Find where the given text appears and provide that cell's center as (x, y) coordinate. 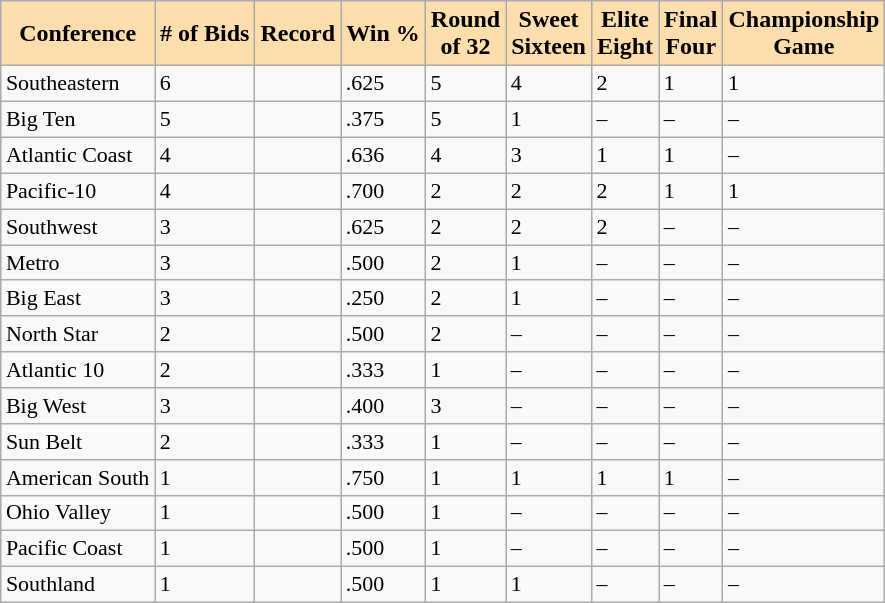
Final Four (691, 34)
Southland (78, 585)
Big West (78, 406)
Conference (78, 34)
Sweet Sixteen (549, 34)
Metro (78, 263)
Ohio Valley (78, 513)
Pacific-10 (78, 191)
Big Ten (78, 120)
.700 (384, 191)
Championship Game (804, 34)
6 (204, 84)
American South (78, 477)
Win % (384, 34)
Record (298, 34)
# of Bids (204, 34)
.375 (384, 120)
North Star (78, 334)
.400 (384, 406)
Elite Eight (624, 34)
.750 (384, 477)
Round of 32 (465, 34)
Atlantic Coast (78, 155)
.636 (384, 155)
Southeastern (78, 84)
Southwest (78, 227)
Atlantic 10 (78, 370)
Pacific Coast (78, 549)
.250 (384, 298)
Sun Belt (78, 441)
Big East (78, 298)
